For the text-containing cell, return its midpoint in (x, y) coordinate format. 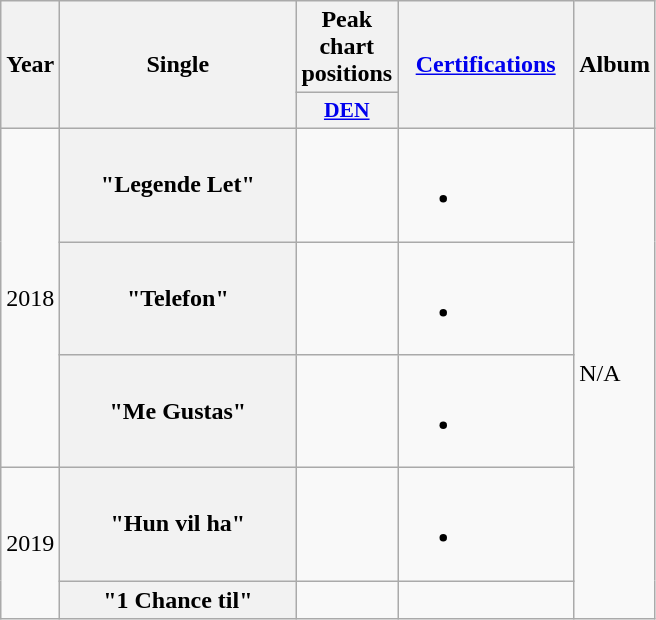
"1 Chance til" (178, 600)
N/A (615, 373)
Certifications (486, 65)
DEN (347, 111)
"Me Gustas" (178, 412)
2018 (30, 298)
Album (615, 65)
"Hun vil ha" (178, 524)
"Telefon" (178, 298)
Peak chart positions (347, 47)
"Legende Let" (178, 184)
2019 (30, 544)
Single (178, 65)
Year (30, 65)
